Identify which cell holds the provided text, then report its [x, y] central coordinate. 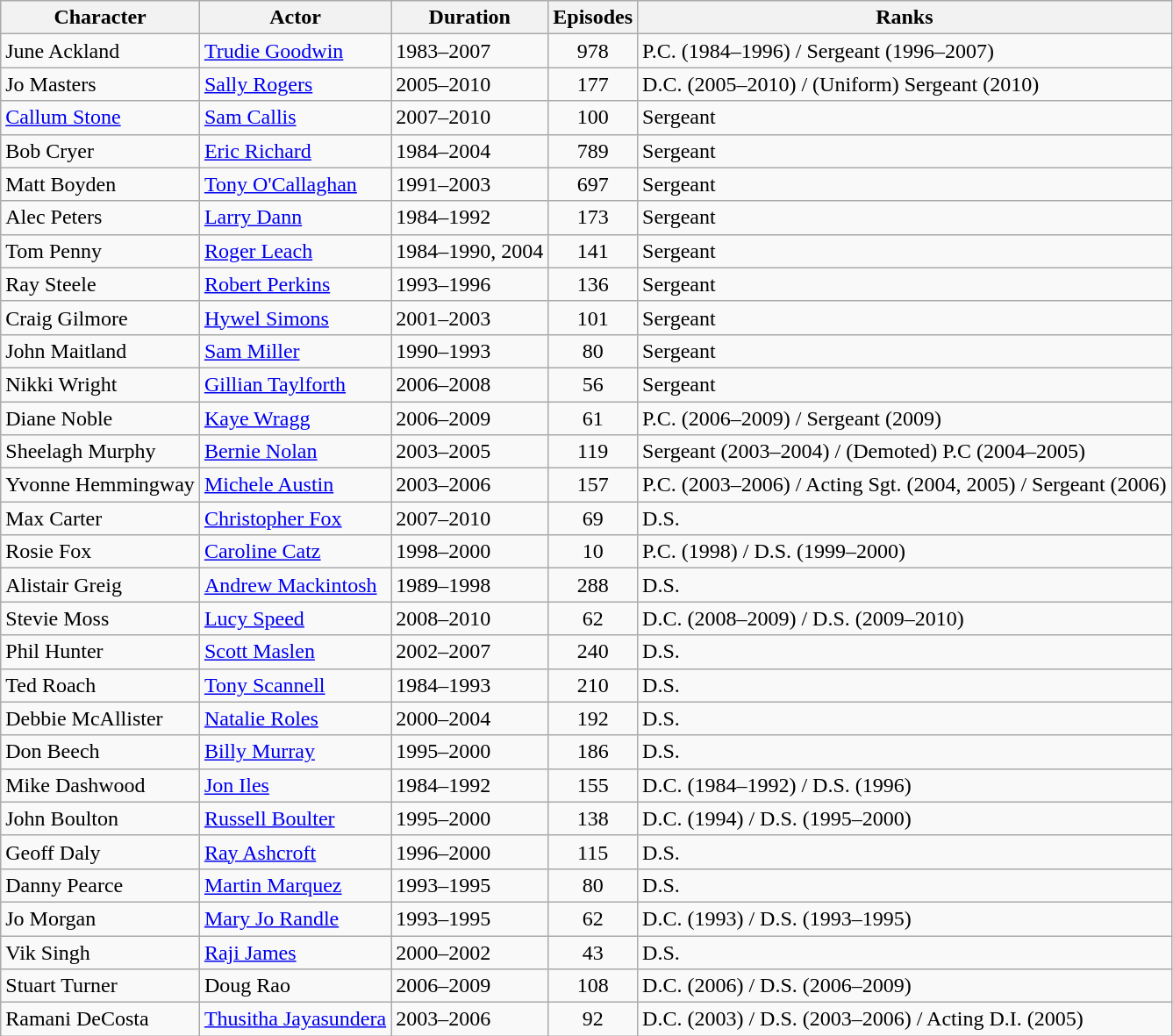
Ted Roach [100, 685]
115 [593, 852]
Stuart Turner [100, 986]
P.C. (1984–1996) / Sergeant (1996–2007) [905, 51]
Andrew Mackintosh [295, 585]
John Maitland [100, 351]
Sally Rogers [295, 84]
Kaye Wragg [295, 418]
Lucy Speed [295, 618]
2000–2002 [470, 952]
43 [593, 952]
Sergeant (2003–2004) / (Demoted) P.C (2004–2005) [905, 452]
P.C. (1998) / D.S. (1999–2000) [905, 552]
Tony Scannell [295, 685]
Trudie Goodwin [295, 51]
Actor [295, 18]
69 [593, 518]
Alec Peters [100, 218]
101 [593, 318]
Raji James [295, 952]
56 [593, 384]
Scott Maslen [295, 652]
D.C. (2005–2010) / (Uniform) Sergeant (2010) [905, 84]
1996–2000 [470, 852]
Tom Penny [100, 251]
Roger Leach [295, 251]
Doug Rao [295, 986]
Larry Dann [295, 218]
Diane Noble [100, 418]
Vik Singh [100, 952]
2006–2008 [470, 384]
1998–2000 [470, 552]
Ray Ashcroft [295, 852]
Gillian Taylforth [295, 384]
John Boulton [100, 818]
D.C. (1984–1992) / D.S. (1996) [905, 785]
Ranks [905, 18]
D.C. (1993) / D.S. (1993–1995) [905, 918]
Christopher Fox [295, 518]
2002–2007 [470, 652]
2005–2010 [470, 84]
D.C. (2006) / D.S. (2006–2009) [905, 986]
Michele Austin [295, 485]
June Ackland [100, 51]
978 [593, 51]
2003–2005 [470, 452]
P.C. (2006–2009) / Sergeant (2009) [905, 418]
92 [593, 1019]
Alistair Greig [100, 585]
Tony O'Callaghan [295, 184]
Jo Morgan [100, 918]
D.C. (2008–2009) / D.S. (2009–2010) [905, 618]
Robert Perkins [295, 284]
Eric Richard [295, 151]
1984–1993 [470, 685]
138 [593, 818]
Sam Miller [295, 351]
2008–2010 [470, 618]
1983–2007 [470, 51]
136 [593, 284]
Yvonne Hemmingway [100, 485]
Debbie McAllister [100, 718]
Sam Callis [295, 118]
100 [593, 118]
Billy Murray [295, 752]
Rosie Fox [100, 552]
Bob Cryer [100, 151]
697 [593, 184]
Russell Boulter [295, 818]
Geoff Daly [100, 852]
Episodes [593, 18]
10 [593, 552]
Max Carter [100, 518]
141 [593, 251]
D.C. (1994) / D.S. (1995–2000) [905, 818]
Don Beech [100, 752]
1991–2003 [470, 184]
Mike Dashwood [100, 785]
2000–2004 [470, 718]
Ramani DeCosta [100, 1019]
186 [593, 752]
Nikki Wright [100, 384]
192 [593, 718]
288 [593, 585]
173 [593, 218]
P.C. (2003–2006) / Acting Sgt. (2004, 2005) / Sergeant (2006) [905, 485]
155 [593, 785]
1993–1996 [470, 284]
Stevie Moss [100, 618]
Martin Marquez [295, 885]
D.C. (2003) / D.S. (2003–2006) / Acting D.I. (2005) [905, 1019]
210 [593, 685]
Sheelagh Murphy [100, 452]
Bernie Nolan [295, 452]
Jo Masters [100, 84]
Thusitha Jayasundera [295, 1019]
1990–1993 [470, 351]
177 [593, 84]
61 [593, 418]
789 [593, 151]
Hywel Simons [295, 318]
Callum Stone [100, 118]
Ray Steele [100, 284]
Phil Hunter [100, 652]
157 [593, 485]
Matt Boyden [100, 184]
1989–1998 [470, 585]
108 [593, 986]
Danny Pearce [100, 885]
Natalie Roles [295, 718]
Caroline Catz [295, 552]
240 [593, 652]
Duration [470, 18]
2001–2003 [470, 318]
Character [100, 18]
Jon Iles [295, 785]
Craig Gilmore [100, 318]
1984–2004 [470, 151]
Mary Jo Randle [295, 918]
119 [593, 452]
1984–1990, 2004 [470, 251]
